Extract the [X, Y] coordinate from the center of the cell holding the provided text.  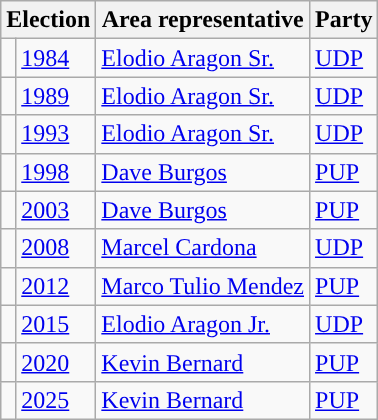
2025 [56, 400]
2003 [56, 210]
2012 [56, 286]
Marco Tulio Mendez [203, 286]
1998 [56, 172]
Party [344, 20]
2008 [56, 248]
Marcel Cardona [203, 248]
2015 [56, 324]
1993 [56, 134]
Area representative [203, 20]
1989 [56, 96]
2020 [56, 362]
Election [48, 20]
1984 [56, 58]
Elodio Aragon Jr. [203, 324]
